From the cell containing the given text, extract its center point as [x, y] coordinate. 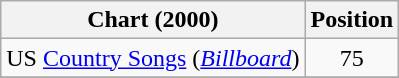
75 [352, 58]
Position [352, 20]
Chart (2000) [153, 20]
US Country Songs (Billboard) [153, 58]
